Pinpoint the cell where the given text exists, returning its [x, y] midpoint coordinate. 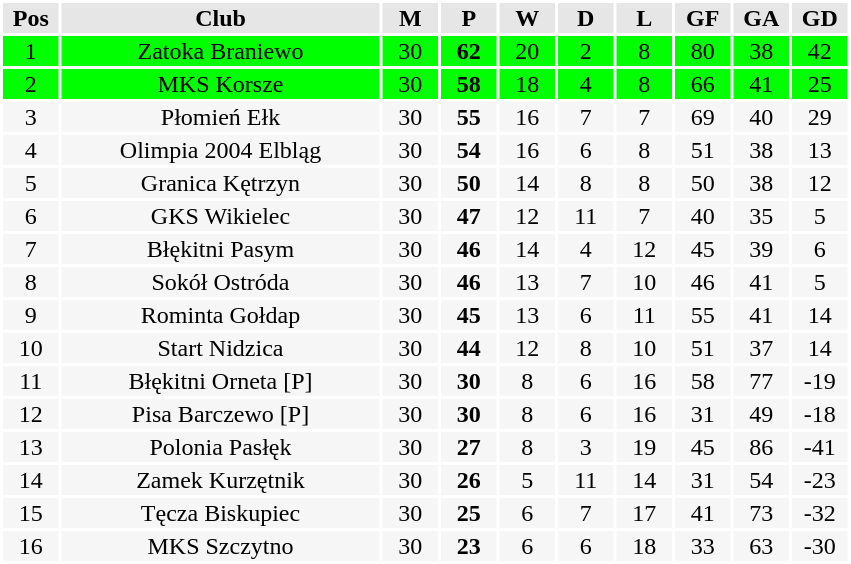
23 [469, 546]
GD [820, 18]
35 [762, 216]
P [469, 18]
66 [703, 84]
GF [703, 18]
33 [703, 546]
Błękitni Pasym [221, 249]
9 [31, 315]
MKS Szczytno [221, 546]
15 [31, 513]
Rominta Gołdap [221, 315]
-30 [820, 546]
Sokół Ostróda [221, 282]
Olimpia 2004 Elbląg [221, 150]
W [528, 18]
26 [469, 480]
42 [820, 51]
-23 [820, 480]
44 [469, 348]
29 [820, 117]
D [586, 18]
80 [703, 51]
MKS Korsze [221, 84]
-19 [820, 381]
Błękitni Orneta [P] [221, 381]
M [410, 18]
GA [762, 18]
-32 [820, 513]
-18 [820, 414]
1 [31, 51]
GKS Wikielec [221, 216]
73 [762, 513]
37 [762, 348]
Płomień Ełk [221, 117]
20 [528, 51]
-41 [820, 447]
Tęcza Biskupiec [221, 513]
62 [469, 51]
Start Nidzica [221, 348]
Zatoka Braniewo [221, 51]
17 [644, 513]
Pisa Barczewo [P] [221, 414]
Polonia Pasłęk [221, 447]
19 [644, 447]
Pos [31, 18]
69 [703, 117]
86 [762, 447]
77 [762, 381]
Granica Kętrzyn [221, 183]
Zamek Kurzętnik [221, 480]
Club [221, 18]
47 [469, 216]
63 [762, 546]
L [644, 18]
39 [762, 249]
49 [762, 414]
27 [469, 447]
